Output the (X, Y) coordinate of the center of the cell containing the given text.  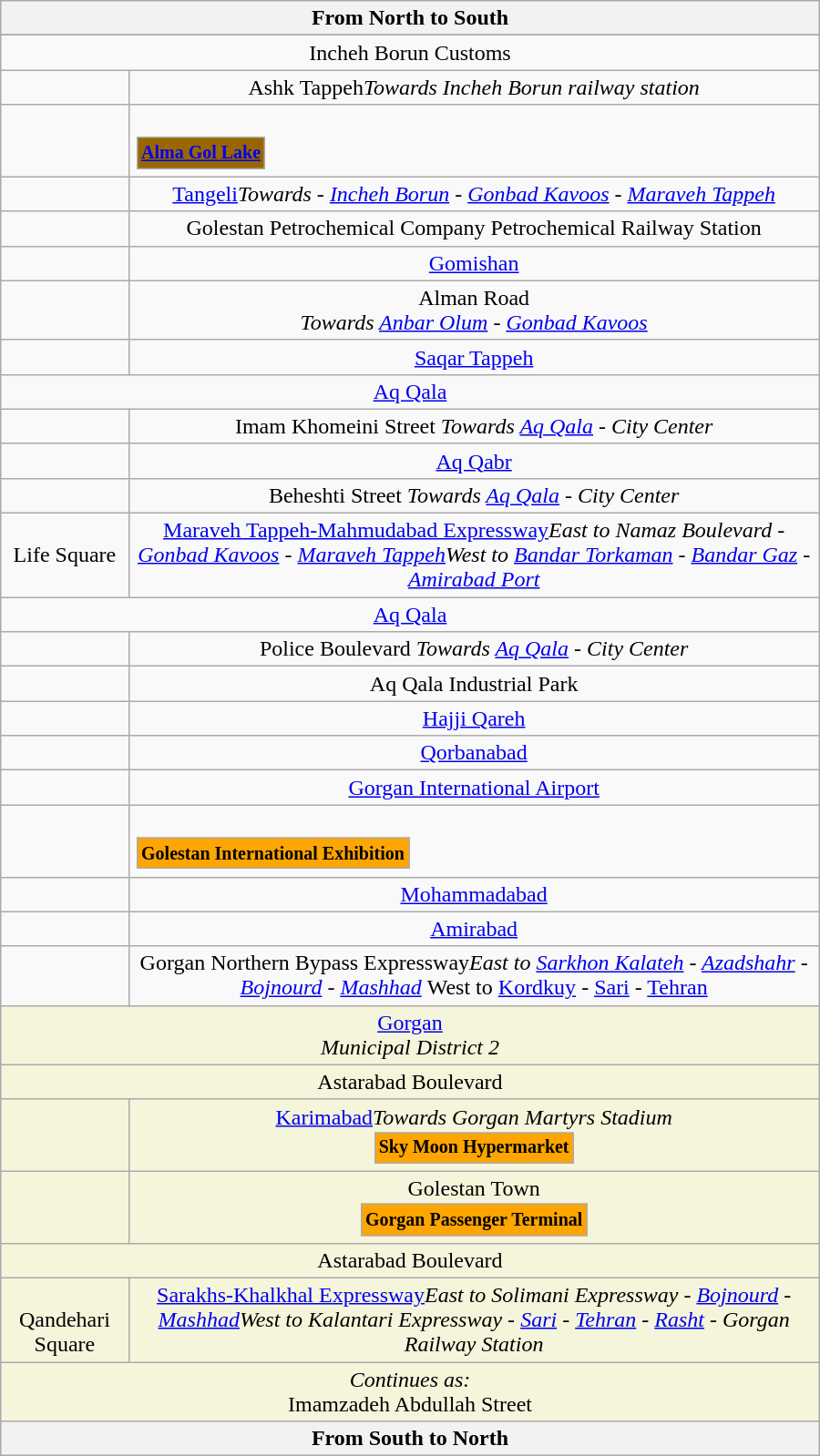
From South to North (410, 1439)
Sky Moon Hypermarket (474, 1147)
TangeliTowards - Incheh Borun - Gonbad Kavoos - Maraveh Tappeh (474, 194)
Qorbanabad (474, 753)
Gomishan (474, 263)
Maraveh Tappeh-Mahmudabad ExpresswayEast to Namaz Boulevard - Gonbad Kavoos - Maraveh TappehWest to Bandar Torkaman - Bandar Gaz - Amirabad Port (474, 555)
Aq Qala Industrial Park (474, 684)
Gorgan Municipal District 2 (410, 1034)
Incheh Borun Customs (410, 53)
Imam Khomeini Street Towards Aq Qala - City Center (474, 426)
Life Square (65, 555)
KarimabadTowards Gorgan Martyrs Stadium Sky Moon Hypermarket (474, 1135)
Aq Qabr (474, 461)
Mohammadabad (474, 894)
Gorgan Northern Bypass ExpresswayEast to Sarkhon Kalateh - Azadshahr - Bojnourd - Mashhad West to Kordkuy - Sari - Tehran (474, 976)
Gorgan Passenger Terminal (474, 1220)
Qandehari Square (65, 1319)
Saqar Tappeh (474, 357)
Beheshti Street Towards Aq Qala - City Center (474, 495)
Golestan Petrochemical Company Petrochemical Railway Station (474, 229)
Hajji Qareh (474, 718)
Golestan Town Gorgan Passenger Terminal (474, 1207)
From North to South (410, 18)
Gorgan International Airport (474, 788)
Police Boulevard Towards Aq Qala - City Center (474, 649)
Continues as: Imamzadeh Abdullah Street (410, 1391)
Alman RoadTowards Anbar Olum - Gonbad Kavoos (474, 310)
Ashk TappehTowards Incheh Borun railway station (474, 87)
Amirabad (474, 929)
